Determine the [X, Y] coordinate at the center of the cell enclosing the given text.  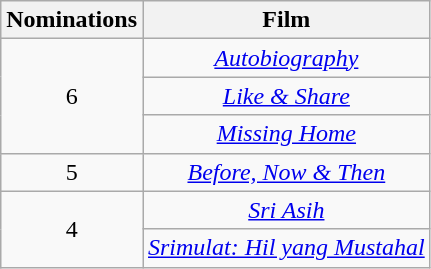
Film [286, 20]
Sri Asih [286, 210]
Like & Share [286, 96]
4 [72, 229]
Missing Home [286, 134]
6 [72, 96]
5 [72, 172]
Srimulat: Hil yang Mustahal [286, 248]
Autobiography [286, 58]
Nominations [72, 20]
Before, Now & Then [286, 172]
